From the cell containing the given text, extract its center point as [x, y] coordinate. 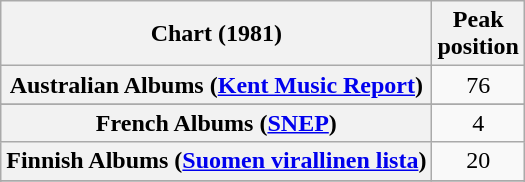
Finnish Albums (Suomen virallinen lista) [216, 161]
Australian Albums (Kent Music Report) [216, 85]
French Albums (SNEP) [216, 123]
20 [478, 161]
4 [478, 123]
Peakposition [478, 34]
76 [478, 85]
Chart (1981) [216, 34]
